For the text-containing cell, return its midpoint in (X, Y) coordinate format. 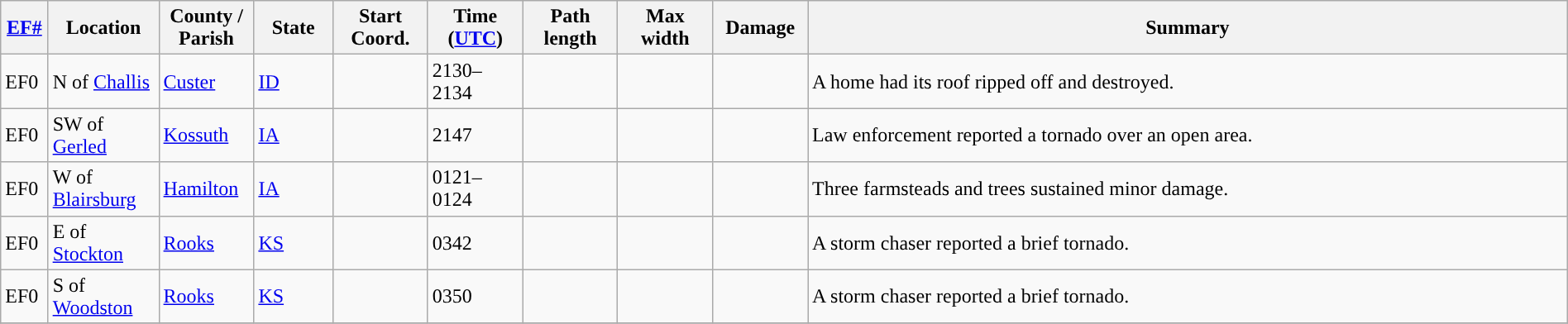
E of Stockton (103, 243)
Summary (1188, 28)
N of Challis (103, 81)
W of Blairsburg (103, 188)
Law enforcement reported a tornado over an open area. (1188, 136)
Start Coord. (380, 28)
SW of Gerled (103, 136)
A home had its roof ripped off and destroyed. (1188, 81)
Max width (665, 28)
County / Parish (207, 28)
Damage (761, 28)
Location (103, 28)
Three farmsteads and trees sustained minor damage. (1188, 188)
2130–2134 (475, 81)
Hamilton (207, 188)
ID (294, 81)
0342 (475, 243)
Custer (207, 81)
2147 (475, 136)
Time (UTC) (475, 28)
0121–0124 (475, 188)
Kossuth (207, 136)
Path length (571, 28)
0350 (475, 296)
EF# (25, 28)
S of Woodston (103, 296)
State (294, 28)
